Capture the cell that displays the provided text and extract its (X, Y) central coordinate. 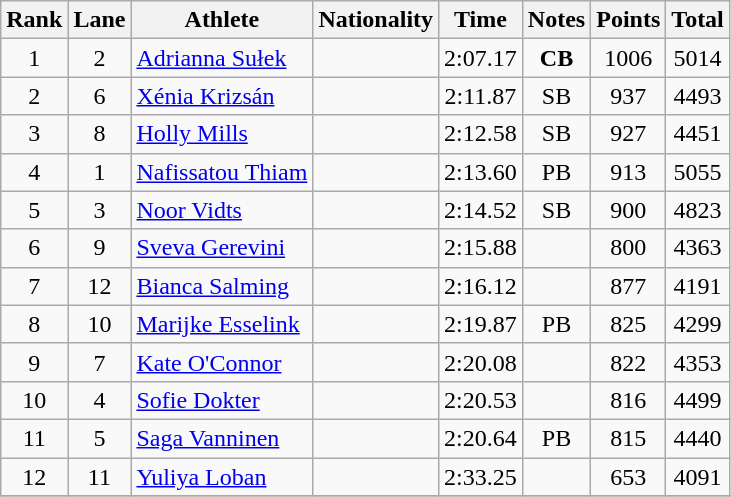
2:14.52 (481, 210)
4499 (698, 400)
Lane (100, 20)
Bianca Salming (222, 286)
Nationality (376, 20)
4299 (698, 324)
2:12.58 (481, 134)
816 (628, 400)
4823 (698, 210)
927 (628, 134)
2:07.17 (481, 58)
Notes (556, 20)
822 (628, 362)
2:33.25 (481, 477)
Holly Mills (222, 134)
4493 (698, 96)
2:19.87 (481, 324)
4451 (698, 134)
1006 (628, 58)
Xénia Krizsán (222, 96)
4191 (698, 286)
Sofie Dokter (222, 400)
4353 (698, 362)
5014 (698, 58)
Points (628, 20)
900 (628, 210)
Adrianna Sułek (222, 58)
800 (628, 248)
913 (628, 172)
5055 (698, 172)
Saga Vanninen (222, 438)
2:13.60 (481, 172)
CB (556, 58)
2:11.87 (481, 96)
2:15.88 (481, 248)
Nafissatou Thiam (222, 172)
Time (481, 20)
937 (628, 96)
Kate O'Connor (222, 362)
2:20.08 (481, 362)
4091 (698, 477)
2:20.64 (481, 438)
4440 (698, 438)
653 (628, 477)
Rank (34, 20)
2:20.53 (481, 400)
815 (628, 438)
Athlete (222, 20)
4363 (698, 248)
Total (698, 20)
Noor Vidts (222, 210)
2:16.12 (481, 286)
877 (628, 286)
Yuliya Loban (222, 477)
Sveva Gerevini (222, 248)
Marijke Esselink (222, 324)
825 (628, 324)
